Determine the (x, y) coordinate at the center of the cell enclosing the given text.  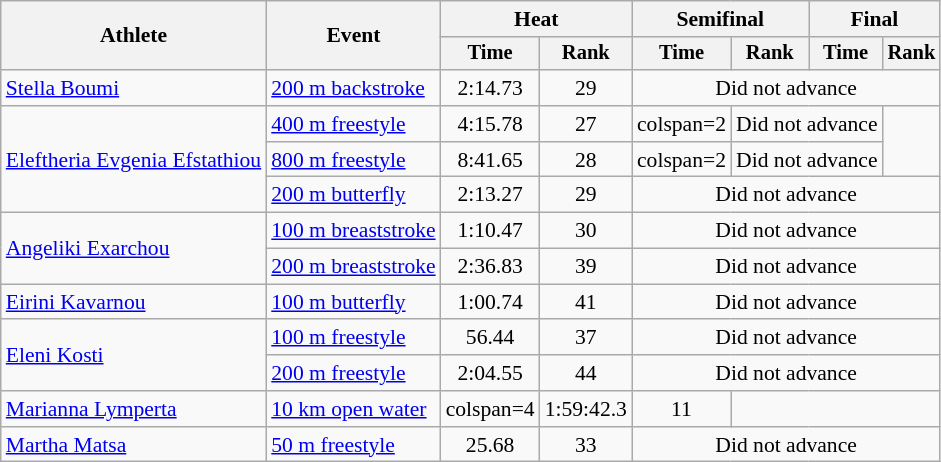
11 (682, 409)
2:36.83 (490, 267)
100 m butterfly (353, 302)
2:13.27 (490, 195)
30 (586, 231)
Eirini Kavarnou (134, 302)
Eleni Kosti (134, 356)
400 m freestyle (353, 124)
1:10.47 (490, 231)
Semifinal (720, 19)
100 m breaststroke (353, 231)
1:59:42.3 (586, 409)
8:41.65 (490, 160)
Angeliki Exarchou (134, 248)
Final (875, 19)
28 (586, 160)
1:00.74 (490, 302)
200 m freestyle (353, 373)
44 (586, 373)
colspan=4 (490, 409)
800 m freestyle (353, 160)
10 km open water (353, 409)
27 (586, 124)
41 (586, 302)
Event (353, 36)
4:15.78 (490, 124)
200 m breaststroke (353, 267)
37 (586, 338)
Stella Boumi (134, 88)
39 (586, 267)
2:14.73 (490, 88)
2:04.55 (490, 373)
Marianna Lymperta (134, 409)
Heat (536, 19)
Eleftheria Evgenia Efstathiou (134, 160)
200 m butterfly (353, 195)
56.44 (490, 338)
100 m freestyle (353, 338)
200 m backstroke (353, 88)
Athlete (134, 36)
